Capture the cell that displays the provided text and extract its (X, Y) central coordinate. 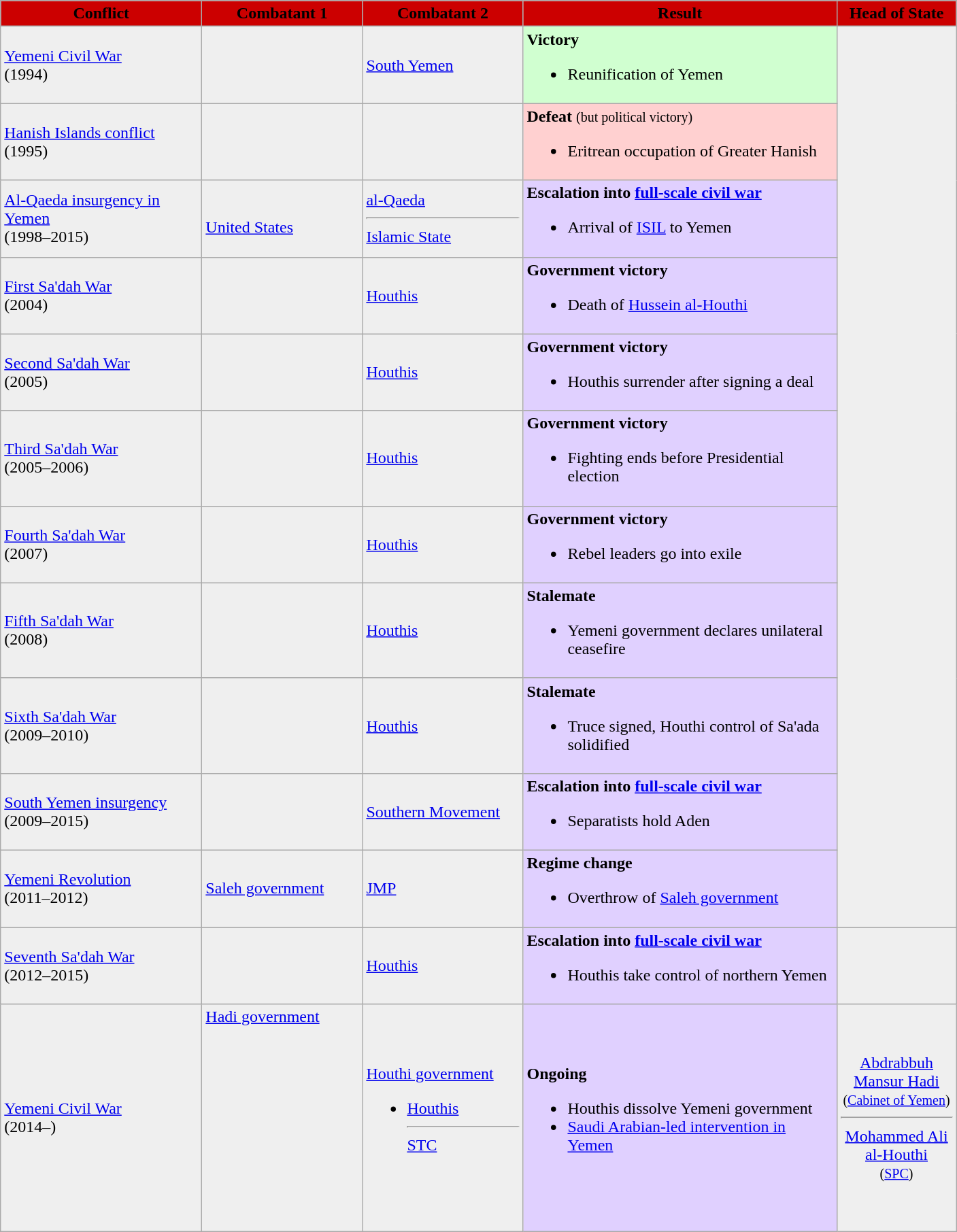
Escalation into full-scale civil warSeparatists hold Aden (680, 812)
Yemeni Revolution(2011–2012) (101, 888)
Sixth Sa'dah War(2009–2010) (101, 725)
Government victoryHouthis surrender after signing a deal (680, 373)
Al-Qaeda insurgency in Yemen (1998–2015) (101, 219)
Combatant 1 (282, 14)
Conflict (101, 14)
Fifth Sa'dah War(2008) (101, 630)
Fourth Sa'dah War(2007) (101, 544)
OngoingHouthis dissolve Yemeni governmentSaudi Arabian-led intervention in Yemen (680, 1118)
Third Sa'dah War(2005–2006) (101, 458)
First Sa'dah War(2004) (101, 295)
United States (282, 219)
South Yemen (443, 65)
Head of State (896, 14)
Government victoryDeath of Hussein al-Houthi (680, 295)
StalemateTruce signed, Houthi control of Sa'ada solidified (680, 725)
Defeat (but political victory)Eritrean occupation of Greater Hanish (680, 141)
Escalation into full-scale civil warArrival of ISIL to Yemen (680, 219)
South Yemen insurgency (2009–2015) (101, 812)
Escalation into full-scale civil warHouthis take control of northern Yemen (680, 965)
Hadi government (282, 1118)
al-Qaeda Islamic State (443, 219)
VictoryReunification of Yemen (680, 65)
Southern Movement (443, 812)
Second Sa'dah War(2005) (101, 373)
StalemateYemeni government declares unilateral ceasefire (680, 630)
Combatant 2 (443, 14)
Regime changeOverthrow of Saleh government (680, 888)
Government victoryFighting ends before Presidential election (680, 458)
Seventh Sa'dah War(2012–2015) (101, 965)
Yemeni Civil War (1994) (101, 65)
Result (680, 14)
Hanish Islands conflict(1995) (101, 141)
Houthi government Houthis STC (443, 1118)
Government victoryRebel leaders go into exile (680, 544)
Yemeni Civil War(2014–) (101, 1118)
Saleh government (282, 888)
JMP (443, 888)
Abdrabbuh Mansur Hadi(Cabinet of Yemen)Mohammed Ali al-Houthi(SPC) (896, 1118)
